Determine the (X, Y) coordinate at the center of the cell enclosing the given text.  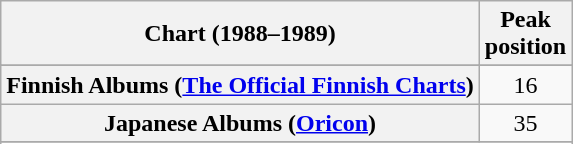
Finnish Albums (The Official Finnish Charts) (240, 85)
Japanese Albums (Oricon) (240, 123)
35 (525, 123)
Chart (1988–1989) (240, 34)
16 (525, 85)
Peakposition (525, 34)
